Capture the cell that displays the provided text and extract its (x, y) central coordinate. 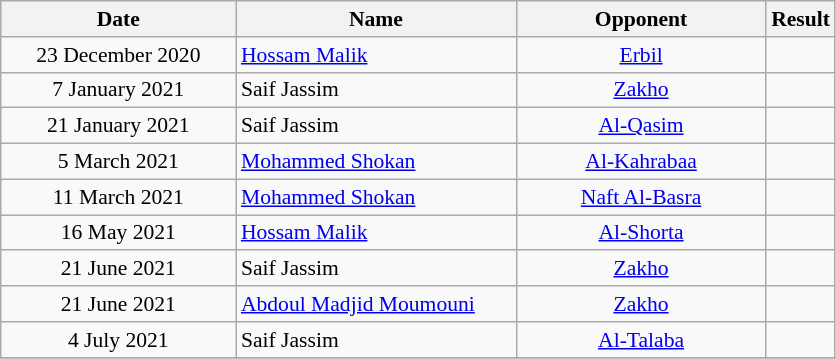
16 May 2021 (118, 233)
23 December 2020 (118, 55)
11 March 2021 (118, 197)
Name (376, 19)
21 January 2021 (118, 126)
Result (800, 19)
7 January 2021 (118, 90)
Date (118, 19)
5 March 2021 (118, 162)
Opponent (641, 19)
Abdoul Madjid Moumouni (376, 304)
Erbil (641, 55)
4 July 2021 (118, 340)
Al-Qasim (641, 126)
Naft Al-Basra (641, 197)
Al-Shorta (641, 233)
Al-Kahrabaa (641, 162)
Al-Talaba (641, 340)
